Return the [X, Y] coordinate for the center point of the cell that contains the specified text.  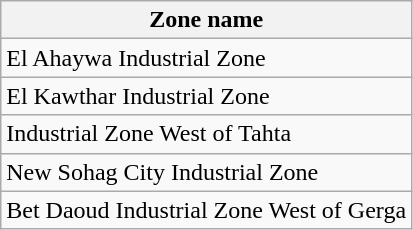
Zone name [206, 20]
El Ahaywa Industrial Zone [206, 58]
Bet Daoud Industrial Zone West of Gerga [206, 210]
Industrial Zone West of Tahta [206, 134]
El Kawthar Industrial Zone [206, 96]
New Sohag City Industrial Zone [206, 172]
